Return the (X, Y) coordinate for the center point of the cell that contains the specified text.  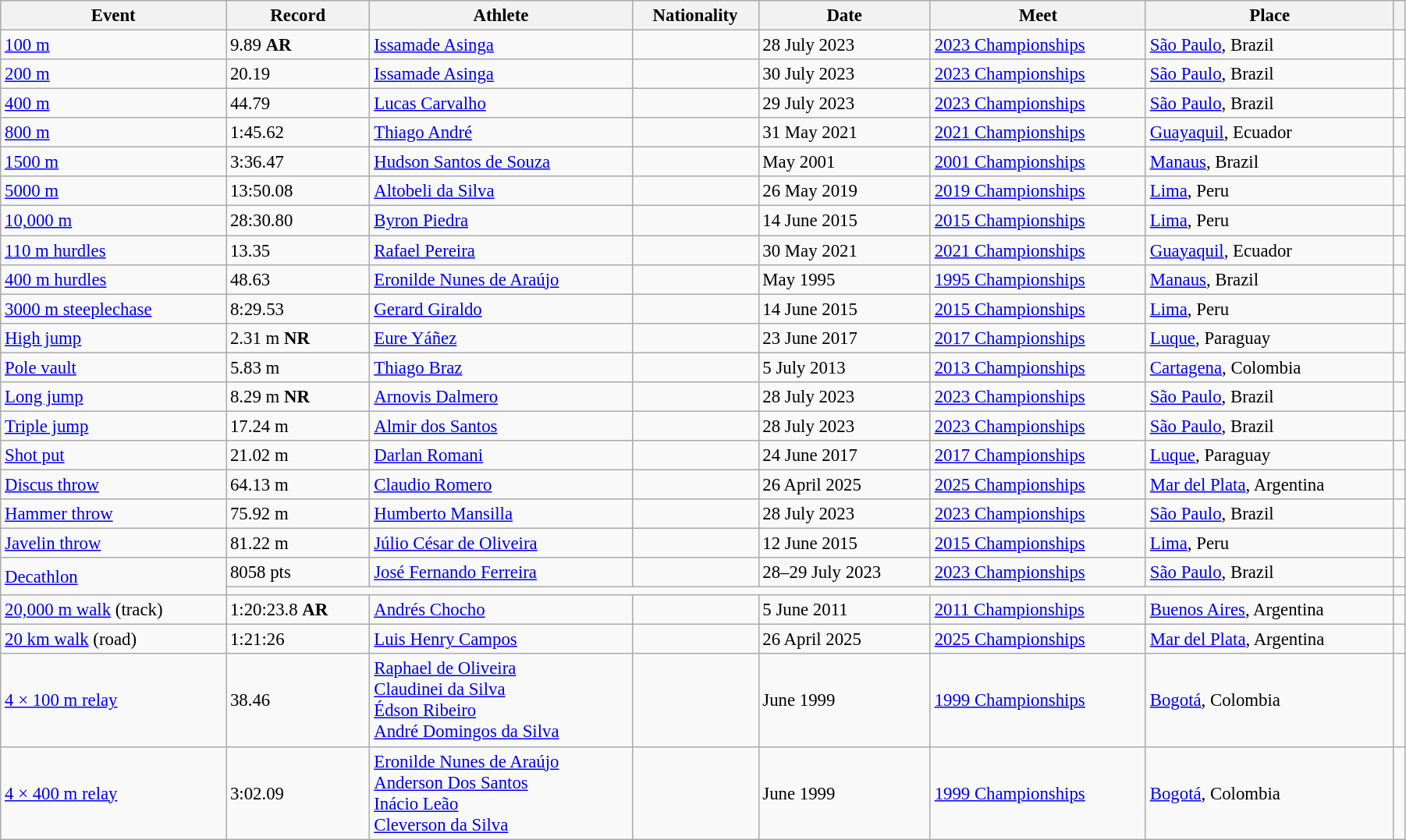
Athlete (501, 16)
Discus throw (114, 484)
4 × 100 m relay (114, 700)
Thiago André (501, 133)
Eure Yáñez (501, 338)
100 m (114, 45)
13.35 (298, 250)
Luis Henry Campos (501, 640)
64.13 m (298, 484)
2019 Championships (1038, 191)
Thiago Braz (501, 367)
5 June 2011 (844, 610)
3:36.47 (298, 162)
Arnovis Dalmero (501, 397)
Eronilde Nunes de Araújo (501, 279)
1500 m (114, 162)
400 m (114, 104)
May 2001 (844, 162)
48.63 (298, 279)
1:45.62 (298, 133)
21.02 m (298, 455)
Javelin throw (114, 544)
26 May 2019 (844, 191)
200 m (114, 74)
High jump (114, 338)
Record (298, 16)
5000 m (114, 191)
Claudio Romero (501, 484)
44.79 (298, 104)
8.29 m NR (298, 397)
400 m hurdles (114, 279)
Date (844, 16)
Meet (1038, 16)
8:29.53 (298, 309)
31 May 2021 (844, 133)
Humberto Mansilla (501, 514)
Almir dos Santos (501, 426)
1:21:26 (298, 640)
Gerard Giraldo (501, 309)
Andrés Chocho (501, 610)
May 1995 (844, 279)
2001 Championships (1038, 162)
800 m (114, 133)
Buenos Aires, Argentina (1269, 610)
Darlan Romani (501, 455)
Hudson Santos de Souza (501, 162)
17.24 m (298, 426)
3:02.09 (298, 792)
Cartagena, Colombia (1269, 367)
Raphael de Oliveira Claudinei da Silva Édson Ribeiro André Domingos da Silva (501, 700)
Nationality (695, 16)
75.92 m (298, 514)
12 June 2015 (844, 544)
20.19 (298, 74)
Long jump (114, 397)
30 May 2021 (844, 250)
4 × 400 m relay (114, 792)
8058 pts (298, 572)
2011 Championships (1038, 610)
Júlio César de Oliveira (501, 544)
Shot put (114, 455)
Byron Piedra (501, 221)
Hammer throw (114, 514)
3000 m steeplechase (114, 309)
20,000 m walk (track) (114, 610)
28:30.80 (298, 221)
2013 Championships (1038, 367)
Rafael Pereira (501, 250)
1:20:23.8 AR (298, 610)
5 July 2013 (844, 367)
20 km walk (road) (114, 640)
1995 Championships (1038, 279)
30 July 2023 (844, 74)
Altobeli da Silva (501, 191)
13:50.08 (298, 191)
Place (1269, 16)
81.22 m (298, 544)
Lucas Carvalho (501, 104)
28–29 July 2023 (844, 572)
Triple jump (114, 426)
Pole vault (114, 367)
9.89 AR (298, 45)
Event (114, 16)
24 June 2017 (844, 455)
Eronilde Nunes de Araújo Anderson Dos Santos Inácio Leão Cleverson da Silva (501, 792)
110 m hurdles (114, 250)
2.31 m NR (298, 338)
Decathlon (114, 576)
10,000 m (114, 221)
23 June 2017 (844, 338)
38.46 (298, 700)
29 July 2023 (844, 104)
José Fernando Ferreira (501, 572)
5.83 m (298, 367)
